Search for the cell housing the specified text and yield its [x, y] center coordinate. 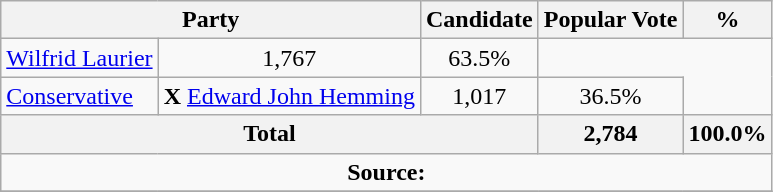
X Edward John Hemming [289, 96]
Source: [386, 172]
1,017 [479, 96]
Popular Vote [610, 20]
2,784 [610, 134]
100.0% [728, 134]
Party [211, 20]
Total [270, 134]
63.5% [479, 58]
Candidate [479, 20]
1,767 [289, 58]
% [728, 20]
36.5% [610, 96]
Wilfrid Laurier [80, 58]
Conservative [80, 96]
